Detect which cell encompasses the target text, then output its (X, Y) center coordinate. 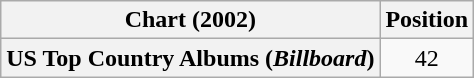
Chart (2002) (190, 20)
42 (427, 58)
Position (427, 20)
US Top Country Albums (Billboard) (190, 58)
